Detect which cell encompasses the target text, then output its [x, y] center coordinate. 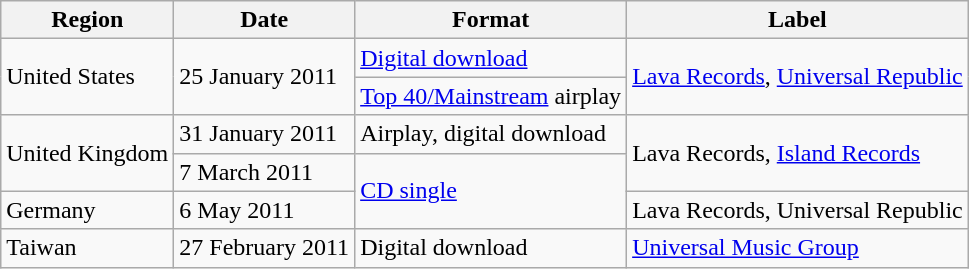
6 May 2011 [264, 210]
Universal Music Group [798, 248]
31 January 2011 [264, 134]
25 January 2011 [264, 77]
United States [88, 77]
Label [798, 20]
27 February 2011 [264, 248]
Date [264, 20]
United Kingdom [88, 153]
Region [88, 20]
Lava Records, Island Records [798, 153]
7 March 2011 [264, 172]
Germany [88, 210]
Taiwan [88, 248]
Top 40/Mainstream airplay [491, 96]
Format [491, 20]
Airplay, digital download [491, 134]
CD single [491, 191]
